Locate the cell with the specified text and output its (X, Y) center coordinate. 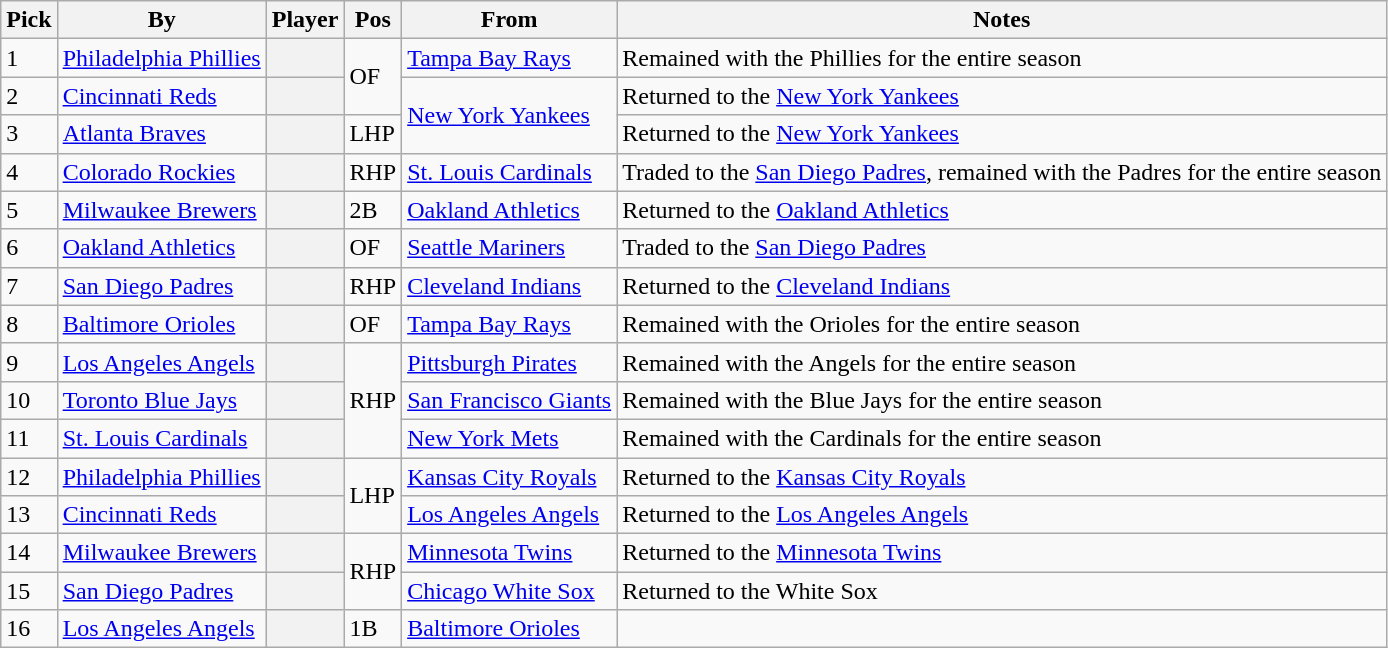
Player (305, 20)
Traded to the San Diego Padres, remained with the Padres for the entire season (1002, 172)
Returned to the Oakland Athletics (1002, 210)
8 (29, 324)
Atlanta Braves (162, 134)
San Francisco Giants (510, 400)
Remained with the Cardinals for the entire season (1002, 438)
Remained with the Phillies for the entire season (1002, 58)
16 (29, 629)
Returned to the Cleveland Indians (1002, 286)
Cleveland Indians (510, 286)
Returned to the Los Angeles Angels (1002, 515)
Colorado Rockies (162, 172)
Remained with the Orioles for the entire season (1002, 324)
5 (29, 210)
New York Yankees (510, 115)
11 (29, 438)
Returned to the Minnesota Twins (1002, 553)
14 (29, 553)
Returned to the Kansas City Royals (1002, 477)
Minnesota Twins (510, 553)
13 (29, 515)
Notes (1002, 20)
Remained with the Angels for the entire season (1002, 362)
Pittsburgh Pirates (510, 362)
From (510, 20)
Traded to the San Diego Padres (1002, 248)
Chicago White Sox (510, 591)
Seattle Mariners (510, 248)
2B (373, 210)
4 (29, 172)
1B (373, 629)
Toronto Blue Jays (162, 400)
1 (29, 58)
12 (29, 477)
9 (29, 362)
Kansas City Royals (510, 477)
2 (29, 96)
Pick (29, 20)
7 (29, 286)
6 (29, 248)
15 (29, 591)
By (162, 20)
Pos (373, 20)
Remained with the Blue Jays for the entire season (1002, 400)
New York Mets (510, 438)
Returned to the White Sox (1002, 591)
10 (29, 400)
3 (29, 134)
